Return the (X, Y) coordinate for the center point of the cell that contains the specified text.  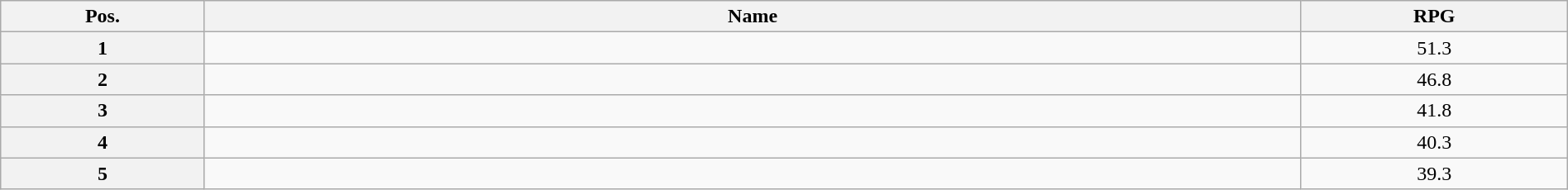
4 (103, 142)
51.3 (1434, 48)
39.3 (1434, 173)
46.8 (1434, 79)
3 (103, 111)
Pos. (103, 17)
5 (103, 173)
41.8 (1434, 111)
40.3 (1434, 142)
2 (103, 79)
RPG (1434, 17)
Name (753, 17)
1 (103, 48)
